Search for the cell housing the specified text and yield its (x, y) center coordinate. 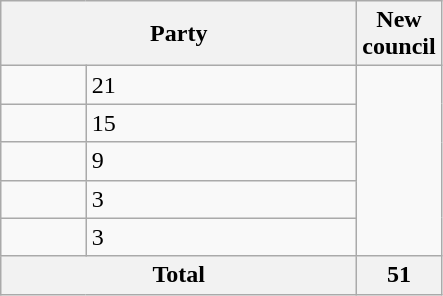
Party (179, 34)
21 (222, 85)
New council (399, 34)
51 (399, 275)
15 (222, 123)
9 (222, 161)
Total (179, 275)
